Extract the [x, y] coordinate from the center of the cell holding the provided text.  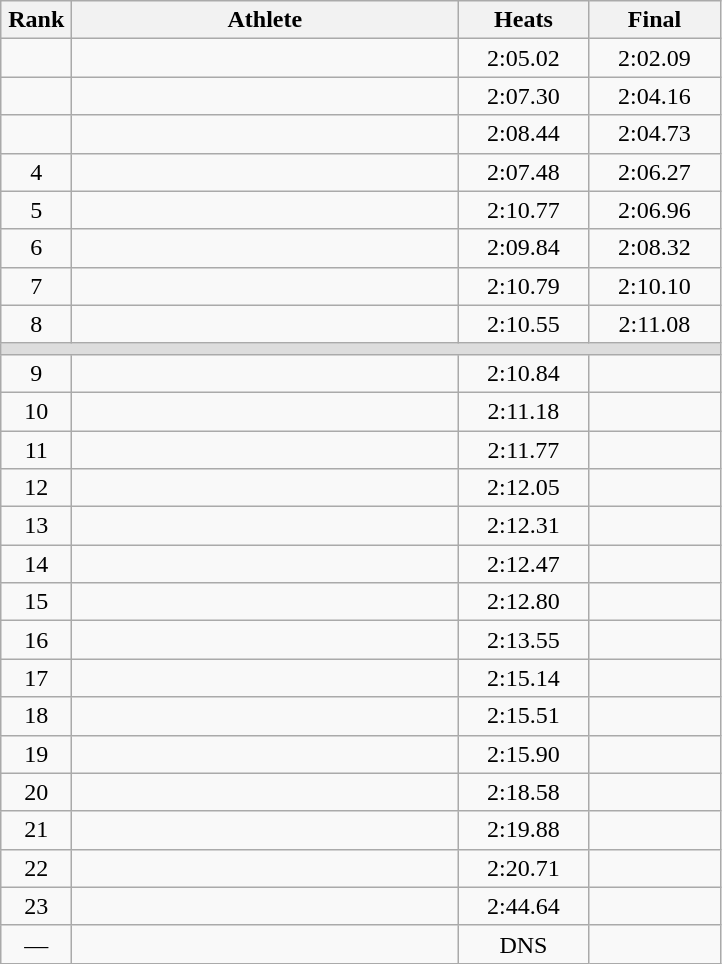
Athlete [265, 20]
22 [36, 868]
2:15.14 [524, 678]
17 [36, 678]
2:09.84 [524, 248]
12 [36, 488]
2:11.77 [524, 449]
2:11.18 [524, 411]
2:20.71 [524, 868]
20 [36, 792]
Heats [524, 20]
2:04.73 [654, 134]
Final [654, 20]
2:06.27 [654, 172]
9 [36, 373]
16 [36, 640]
2:06.96 [654, 210]
11 [36, 449]
2:10.10 [654, 286]
2:19.88 [524, 830]
6 [36, 248]
7 [36, 286]
— [36, 944]
2:08.32 [654, 248]
5 [36, 210]
2:08.44 [524, 134]
2:44.64 [524, 906]
2:10.84 [524, 373]
2:15.90 [524, 754]
Rank [36, 20]
4 [36, 172]
19 [36, 754]
2:12.05 [524, 488]
2:10.77 [524, 210]
8 [36, 324]
2:10.79 [524, 286]
15 [36, 602]
2:18.58 [524, 792]
2:12.80 [524, 602]
2:11.08 [654, 324]
2:04.16 [654, 96]
DNS [524, 944]
13 [36, 526]
23 [36, 906]
18 [36, 716]
21 [36, 830]
2:13.55 [524, 640]
2:15.51 [524, 716]
10 [36, 411]
14 [36, 564]
2:12.47 [524, 564]
2:07.48 [524, 172]
2:12.31 [524, 526]
2:02.09 [654, 58]
2:07.30 [524, 96]
2:05.02 [524, 58]
2:10.55 [524, 324]
